Provide the (X, Y) coordinate of the cell's center where the given text is located.  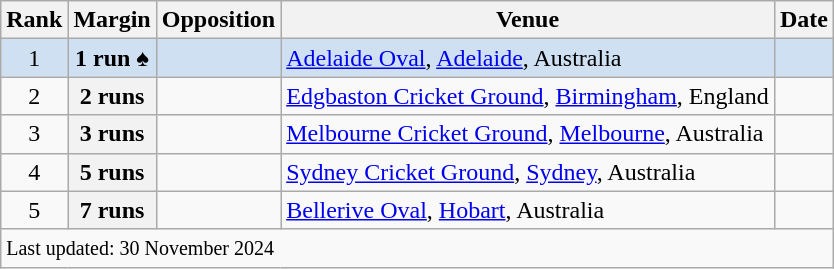
Venue (528, 20)
7 runs (112, 210)
1 run ♠ (112, 58)
1 (34, 58)
Melbourne Cricket Ground, Melbourne, Australia (528, 134)
Adelaide Oval, Adelaide, Australia (528, 58)
Last updated: 30 November 2024 (418, 248)
5 (34, 210)
Bellerive Oval, Hobart, Australia (528, 210)
Rank (34, 20)
Margin (112, 20)
2 (34, 96)
Sydney Cricket Ground, Sydney, Australia (528, 172)
4 (34, 172)
Edgbaston Cricket Ground, Birmingham, England (528, 96)
Date (804, 20)
2 runs (112, 96)
5 runs (112, 172)
3 (34, 134)
Opposition (218, 20)
3 runs (112, 134)
